Determine the (X, Y) coordinate at the center of the cell enclosing the given text.  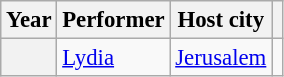
Host city (221, 20)
Performer (114, 20)
Jerusalem (221, 58)
Lydia (114, 58)
Year (29, 20)
